Return [X, Y] of the center of cell containing provided text 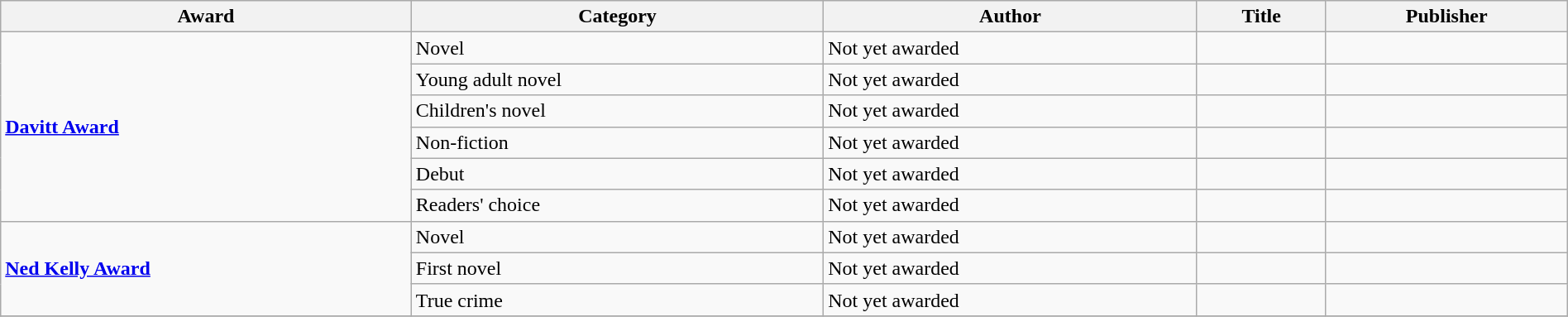
Davitt Award [207, 127]
First novel [617, 268]
Publisher [1446, 17]
Children's novel [617, 111]
Category [617, 17]
Debut [617, 174]
True crime [617, 300]
Award [207, 17]
Non-fiction [617, 142]
Title [1261, 17]
Author [1011, 17]
Readers' choice [617, 205]
Young adult novel [617, 79]
Ned Kelly Award [207, 268]
